Pinpoint the cell where the given text exists, returning its (x, y) midpoint coordinate. 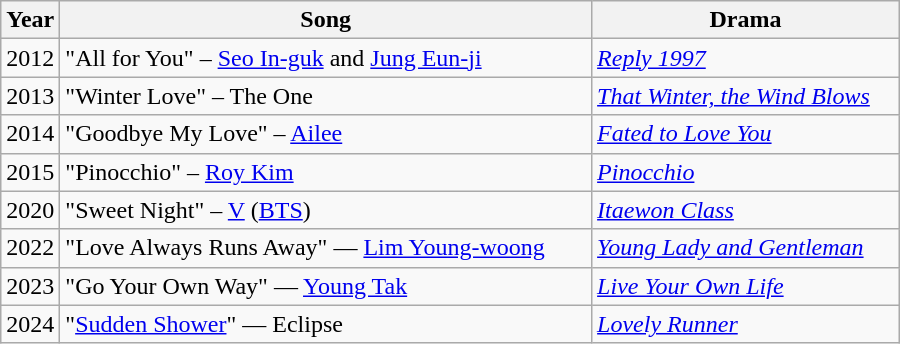
"Winter Love" – The One (326, 96)
"Goodbye My Love" – Ailee (326, 134)
That Winter, the Wind Blows (746, 96)
2023 (30, 286)
2020 (30, 210)
"Pinocchio" – Roy Kim (326, 172)
Drama (746, 20)
Live Your Own Life (746, 286)
"Sudden Shower" — Eclipse (326, 324)
2024 (30, 324)
"Go Your Own Way" — Young Tak (326, 286)
Reply 1997 (746, 58)
"Love Always Runs Away" — Lim Young-woong (326, 248)
"Sweet Night" – V (BTS) (326, 210)
2014 (30, 134)
2012 (30, 58)
2015 (30, 172)
Lovely Runner (746, 324)
Fated to Love You (746, 134)
2022 (30, 248)
2013 (30, 96)
Young Lady and Gentleman (746, 248)
"All for You" – Seo In-guk and Jung Eun-ji (326, 58)
Itaewon Class (746, 210)
Year (30, 20)
Pinocchio (746, 172)
Song (326, 20)
